From the cell containing the given text, extract its center point as [X, Y] coordinate. 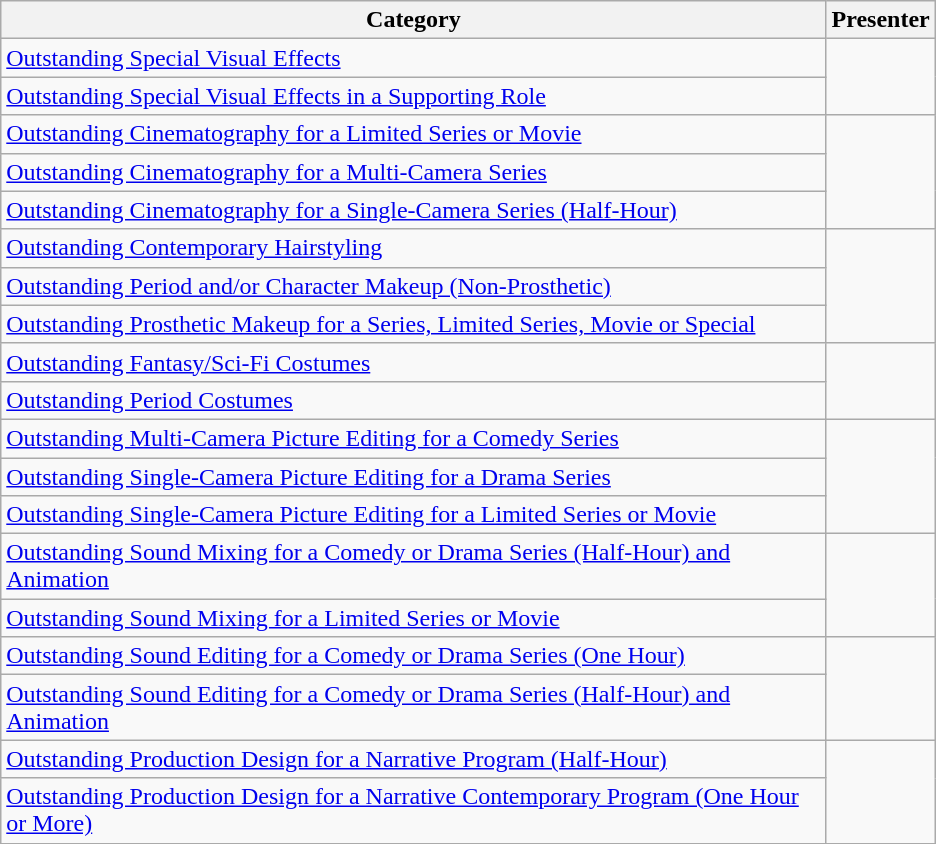
Outstanding Period Costumes [414, 400]
Outstanding Cinematography for a Multi-Camera Series [414, 172]
Outstanding Sound Mixing for a Comedy or Drama Series (Half-Hour) and Animation [414, 566]
Outstanding Cinematography for a Single-Camera Series (Half-Hour) [414, 210]
Outstanding Sound Mixing for a Limited Series or Movie [414, 618]
Outstanding Special Visual Effects in a Supporting Role [414, 96]
Outstanding Fantasy/Sci-Fi Costumes [414, 362]
Outstanding Sound Editing for a Comedy or Drama Series (One Hour) [414, 656]
Outstanding Contemporary Hairstyling [414, 248]
Outstanding Single-Camera Picture Editing for a Limited Series or Movie [414, 515]
Outstanding Prosthetic Makeup for a Series, Limited Series, Movie or Special [414, 324]
Category [414, 20]
Outstanding Special Visual Effects [414, 58]
Outstanding Cinematography for a Limited Series or Movie [414, 134]
Outstanding Multi-Camera Picture Editing for a Comedy Series [414, 438]
Outstanding Production Design for a Narrative Program (Half-Hour) [414, 759]
Outstanding Period and/or Character Makeup (Non-Prosthetic) [414, 286]
Outstanding Sound Editing for a Comedy or Drama Series (Half-Hour) and Animation [414, 708]
Outstanding Single-Camera Picture Editing for a Drama Series [414, 477]
Outstanding Production Design for a Narrative Contemporary Program (One Hour or More) [414, 810]
Presenter [880, 20]
